Find where the given text appears and provide that cell's center as (X, Y) coordinate. 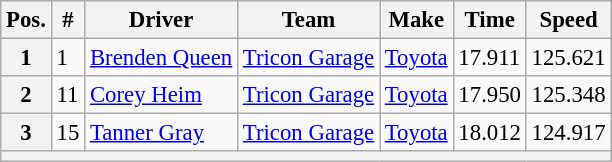
18.012 (490, 133)
11 (68, 95)
125.348 (568, 95)
2 (26, 95)
Brenden Queen (162, 58)
17.950 (490, 95)
Driver (162, 20)
3 (26, 133)
124.917 (568, 133)
Corey Heim (162, 95)
Speed (568, 20)
Make (417, 20)
Time (490, 20)
Team (309, 20)
Pos. (26, 20)
# (68, 20)
125.621 (568, 58)
15 (68, 133)
17.911 (490, 58)
Tanner Gray (162, 133)
